Return [x, y] of the center of cell containing provided text 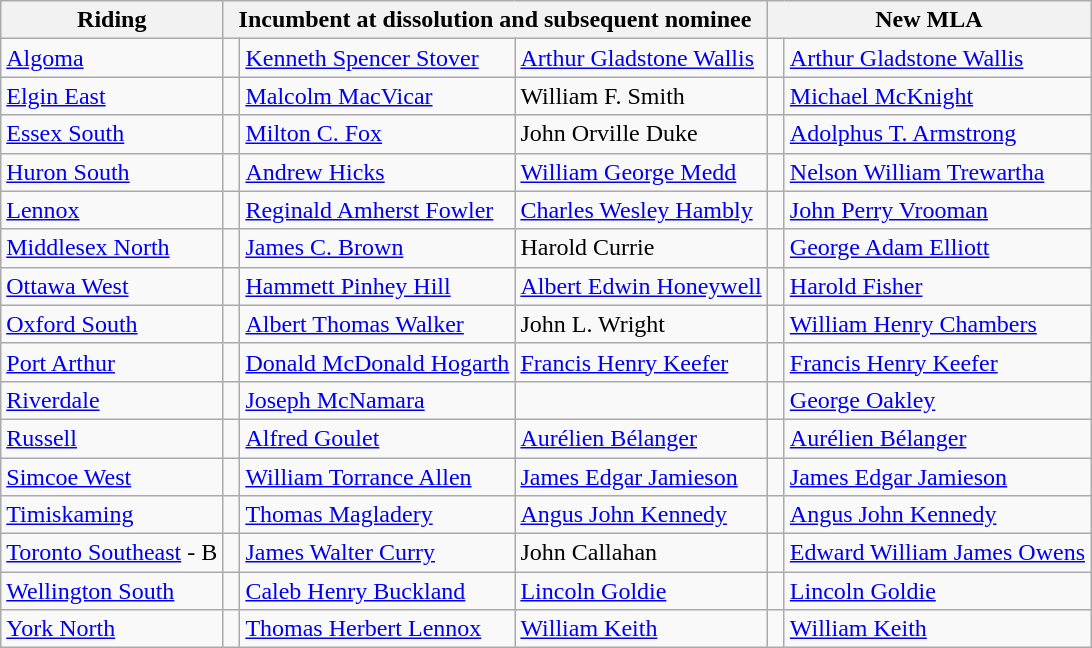
Lennox [112, 210]
Oxford South [112, 324]
Albert Edwin Honeywell [641, 286]
Essex South [112, 134]
Port Arthur [112, 362]
Toronto Southeast - B [112, 553]
George Adam Elliott [937, 248]
Edward William James Owens [937, 553]
Albert Thomas Walker [378, 324]
Andrew Hicks [378, 172]
James C. Brown [378, 248]
Michael McKnight [937, 96]
Donald McDonald Hogarth [378, 362]
Milton C. Fox [378, 134]
Joseph McNamara [378, 400]
John Orville Duke [641, 134]
William George Medd [641, 172]
William Torrance Allen [378, 477]
Adolphus T. Armstrong [937, 134]
Reginald Amherst Fowler [378, 210]
New MLA [928, 20]
Harold Currie [641, 248]
Alfred Goulet [378, 438]
Malcolm MacVicar [378, 96]
Nelson William Trewartha [937, 172]
Thomas Herbert Lennox [378, 629]
Hammett Pinhey Hill [378, 286]
John L. Wright [641, 324]
Harold Fisher [937, 286]
Caleb Henry Buckland [378, 591]
Timiskaming [112, 515]
John Callahan [641, 553]
Algoma [112, 58]
Wellington South [112, 591]
John Perry Vrooman [937, 210]
Elgin East [112, 96]
York North [112, 629]
Kenneth Spencer Stover [378, 58]
Ottawa West [112, 286]
Russell [112, 438]
William F. Smith [641, 96]
Thomas Magladery [378, 515]
Incumbent at dissolution and subsequent nominee [495, 20]
Huron South [112, 172]
Simcoe West [112, 477]
George Oakley [937, 400]
William Henry Chambers [937, 324]
Riding [112, 20]
James Walter Curry [378, 553]
Riverdale [112, 400]
Middlesex North [112, 248]
Charles Wesley Hambly [641, 210]
